Search for the cell housing the specified text and yield its (X, Y) center coordinate. 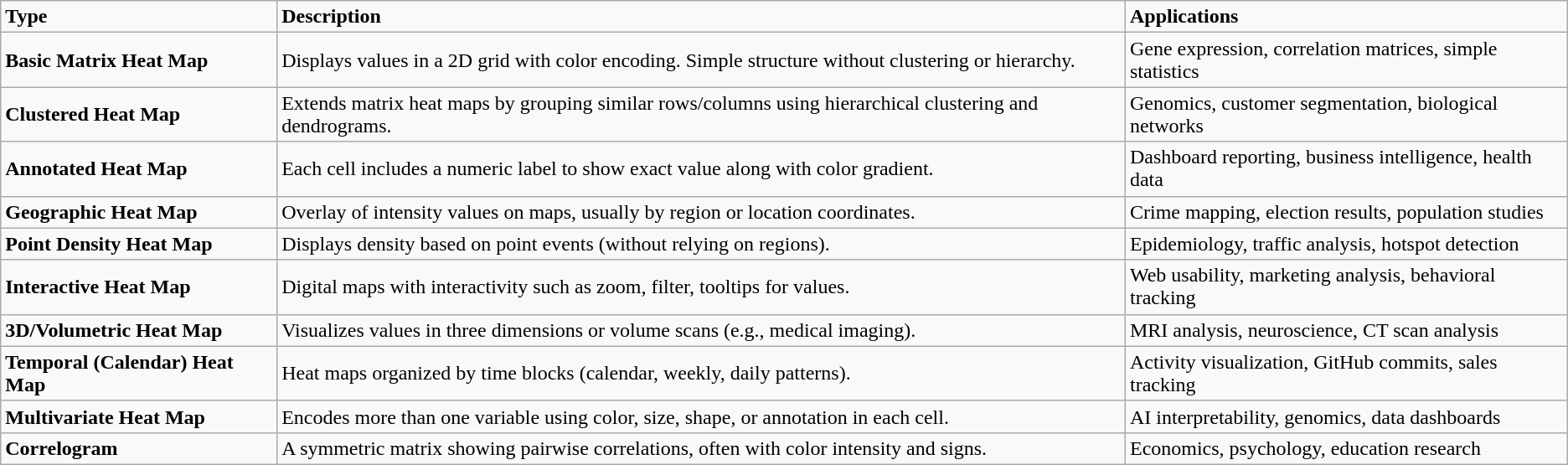
Activity visualization, GitHub commits, sales tracking (1346, 374)
Economics, psychology, education research (1346, 448)
Basic Matrix Heat Map (139, 60)
Annotated Heat Map (139, 169)
Type (139, 17)
Applications (1346, 17)
Description (702, 17)
Epidemiology, traffic analysis, hotspot detection (1346, 244)
Heat maps organized by time blocks (calendar, weekly, daily patterns). (702, 374)
Correlogram (139, 448)
Multivariate Heat Map (139, 416)
A symmetric matrix showing pairwise correlations, often with color intensity and signs. (702, 448)
Encodes more than one variable using color, size, shape, or annotation in each cell. (702, 416)
3D/Volumetric Heat Map (139, 330)
Displays density based on point events (without relying on regions). (702, 244)
Geographic Heat Map (139, 212)
Clustered Heat Map (139, 114)
Temporal (Calendar) Heat Map (139, 374)
Genomics, customer segmentation, biological networks (1346, 114)
Visualizes values in three dimensions or volume scans (e.g., medical imaging). (702, 330)
Dashboard reporting, business intelligence, health data (1346, 169)
Digital maps with interactivity such as zoom, filter, tooltips for values. (702, 287)
AI interpretability, genomics, data dashboards (1346, 416)
Interactive Heat Map (139, 287)
Point Density Heat Map (139, 244)
Extends matrix heat maps by grouping similar rows/columns using hierarchical clustering and dendrograms. (702, 114)
Gene expression, correlation matrices, simple statistics (1346, 60)
Displays values in a 2D grid with color encoding. Simple structure without clustering or hierarchy. (702, 60)
MRI analysis, neuroscience, CT scan analysis (1346, 330)
Each cell includes a numeric label to show exact value along with color gradient. (702, 169)
Web usability, marketing analysis, behavioral tracking (1346, 287)
Crime mapping, election results, population studies (1346, 212)
Overlay of intensity values on maps, usually by region or location coordinates. (702, 212)
